Return [X, Y] of the center of cell containing provided text 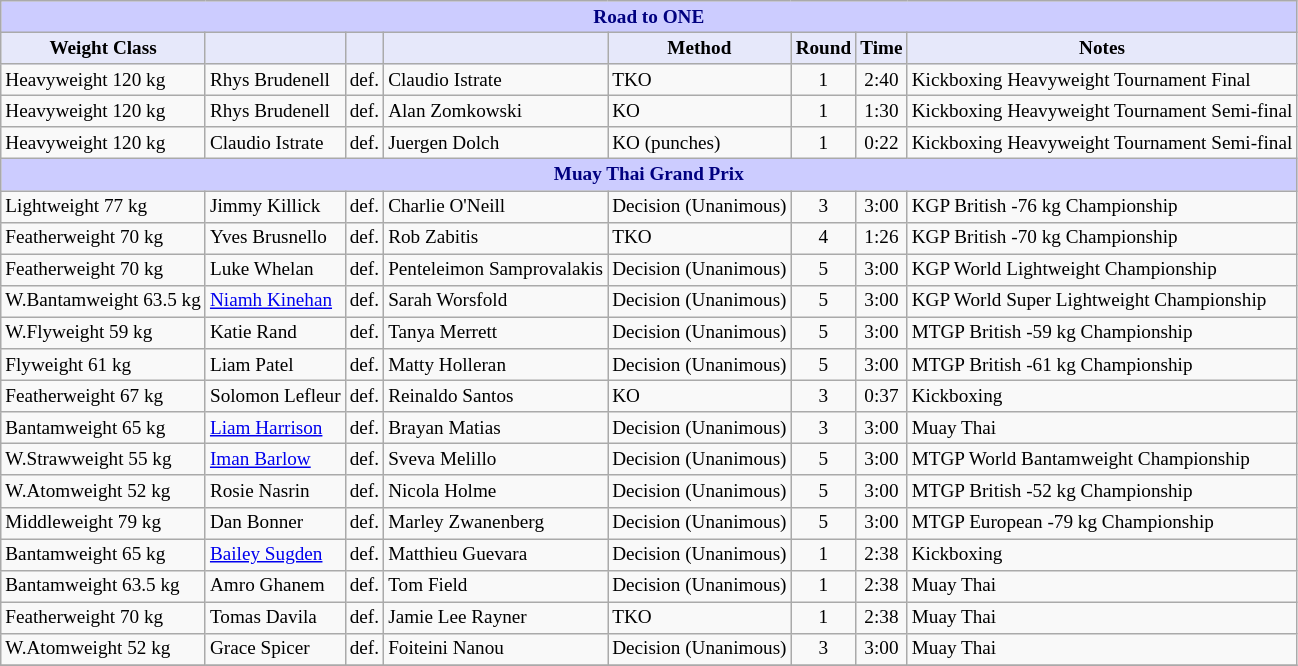
W.Strawweight 55 kg [104, 460]
KGP World Super Lightweight Championship [1102, 301]
Method [700, 48]
Sarah Worsfold [496, 301]
Katie Rand [275, 333]
Luke Whelan [275, 270]
Nicola Holme [496, 491]
Time [882, 48]
KGP British -76 kg Championship [1102, 206]
Marley Zwanenberg [496, 523]
MTGP British -59 kg Championship [1102, 333]
Notes [1102, 48]
Tomas Davila [275, 618]
Matthieu Guevara [496, 554]
MTGP British -61 kg Championship [1102, 365]
0:37 [882, 396]
Featherweight 67 kg [104, 396]
Grace Spicer [275, 649]
Dan Bonner [275, 523]
Rosie Nasrin [275, 491]
Niamh Kinehan [275, 301]
0:22 [882, 143]
Tanya Merrett [496, 333]
Penteleimon Samprovalakis [496, 270]
Road to ONE [649, 17]
KO (punches) [700, 143]
1:30 [882, 111]
Lightweight 77 kg [104, 206]
Liam Patel [275, 365]
Flyweight 61 kg [104, 365]
Weight Class [104, 48]
Matty Holleran [496, 365]
Round [824, 48]
Liam Harrison [275, 428]
Foiteini Nanou [496, 649]
Jamie Lee Rayner [496, 618]
Rob Zabitis [496, 238]
Middleweight 79 kg [104, 523]
Amro Ghanem [275, 586]
W.Bantamweight 63.5 kg [104, 301]
4 [824, 238]
Charlie O'Neill [496, 206]
Muay Thai Grand Prix [649, 175]
Juergen Dolch [496, 143]
Alan Zomkowski [496, 111]
Jimmy Killick [275, 206]
Iman Barlow [275, 460]
1:26 [882, 238]
Bailey Sugden [275, 554]
MTGP World Bantamweight Championship [1102, 460]
Yves Brusnello [275, 238]
Solomon Lefleur [275, 396]
Kickboxing Heavyweight Tournament Final [1102, 80]
MTGP British -52 kg Championship [1102, 491]
Sveva Melillo [496, 460]
KGP World Lightweight Championship [1102, 270]
Bantamweight 63.5 kg [104, 586]
Reinaldo Santos [496, 396]
2:40 [882, 80]
MTGP European -79 kg Championship [1102, 523]
KGP British -70 kg Championship [1102, 238]
Brayan Matias [496, 428]
Tom Field [496, 586]
W.Flyweight 59 kg [104, 333]
